Determine the (X, Y) coordinate at the center of the cell enclosing the given text.  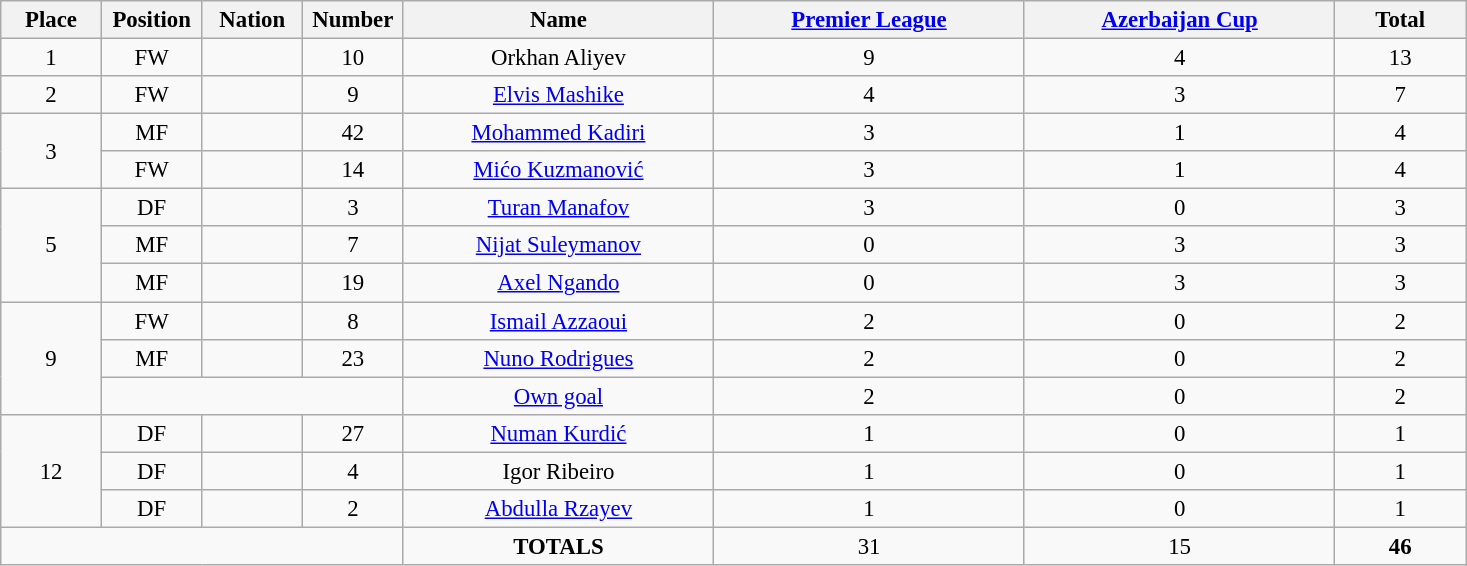
46 (1400, 546)
TOTALS (558, 546)
8 (354, 321)
Orkhan Aliyev (558, 58)
Position (152, 20)
12 (52, 470)
5 (52, 246)
Name (558, 20)
31 (870, 546)
Own goal (558, 396)
19 (354, 283)
13 (1400, 58)
Nation (252, 20)
Igor Ribeiro (558, 471)
Numan Kurdić (558, 433)
Place (52, 20)
42 (354, 133)
Abdulla Rzayev (558, 509)
Turan Manafov (558, 208)
Nuno Rodrigues (558, 358)
Ismail Azzaoui (558, 321)
Premier League (870, 20)
Nijat Suleymanov (558, 245)
23 (354, 358)
Number (354, 20)
14 (354, 170)
27 (354, 433)
10 (354, 58)
Total (1400, 20)
Elvis Mashike (558, 95)
Mohammed Kadiri (558, 133)
Axel Ngando (558, 283)
Azerbaijan Cup (1180, 20)
15 (1180, 546)
Mićo Kuzmanović (558, 170)
